Identify which cell holds the provided text, then report its [x, y] central coordinate. 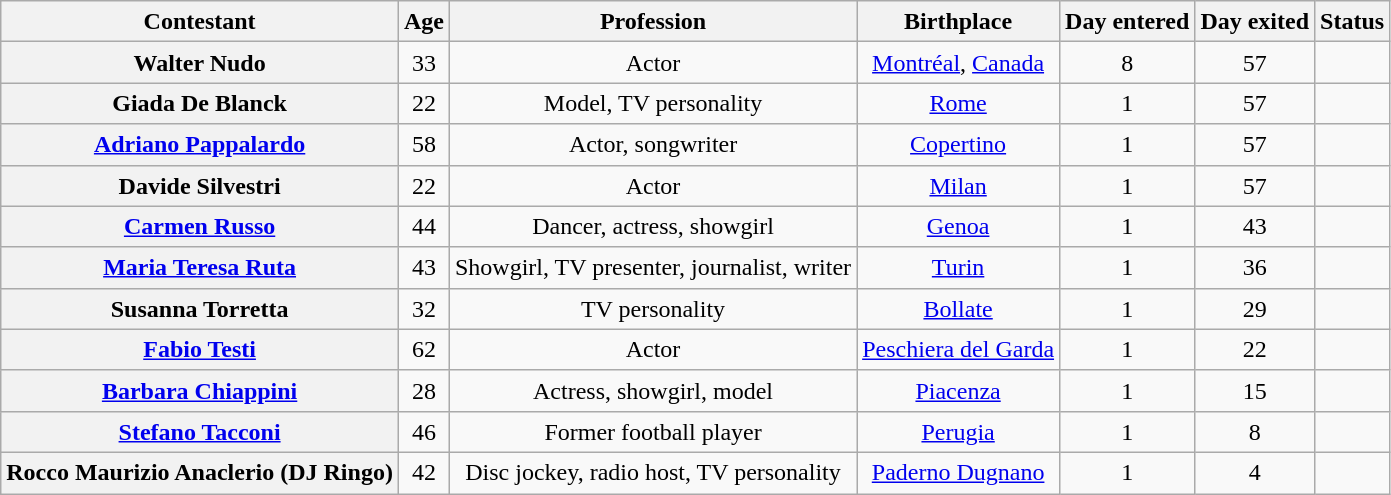
Showgirl, TV presenter, journalist, writer [652, 268]
46 [424, 432]
Copertino [958, 144]
Milan [958, 186]
TV personality [652, 308]
29 [1255, 308]
33 [424, 62]
Maria Teresa Ruta [200, 268]
Contestant [200, 22]
Stefano Tacconi [200, 432]
58 [424, 144]
Perugia [958, 432]
Fabio Testi [200, 350]
Peschiera del Garda [958, 350]
Giada De Blanck [200, 104]
32 [424, 308]
Rome [958, 104]
4 [1255, 472]
Barbara Chiappini [200, 390]
Actress, showgirl, model [652, 390]
Dancer, actress, showgirl [652, 226]
Walter Nudo [200, 62]
Former football player [652, 432]
Adriano Pappalardo [200, 144]
Birthplace [958, 22]
Model, TV personality [652, 104]
Actor, songwriter [652, 144]
Profession [652, 22]
Genoa [958, 226]
Bollate [958, 308]
Day exited [1255, 22]
Disc jockey, radio host, TV personality [652, 472]
36 [1255, 268]
Montréal, Canada [958, 62]
Day entered [1128, 22]
62 [424, 350]
Susanna Torretta [200, 308]
Status [1352, 22]
15 [1255, 390]
Rocco Maurizio Anaclerio (DJ Ringo) [200, 472]
44 [424, 226]
28 [424, 390]
Turin [958, 268]
Piacenza [958, 390]
Paderno Dugnano [958, 472]
Age [424, 22]
42 [424, 472]
Davide Silvestri [200, 186]
Carmen Russo [200, 226]
